Capture the cell that displays the provided text and extract its (X, Y) central coordinate. 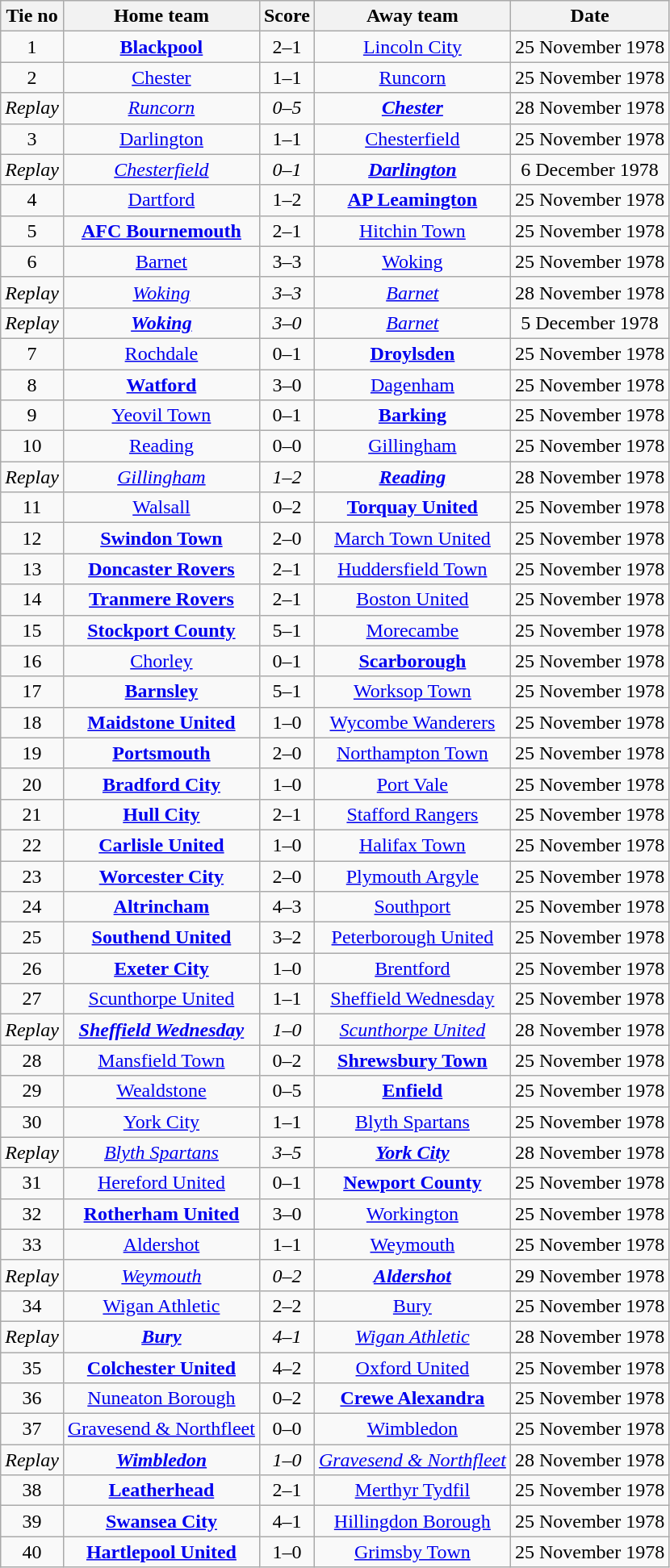
27 (32, 999)
4 (32, 200)
Yeovil Town (161, 416)
Altrincham (161, 907)
Hereford United (161, 1183)
14 (32, 600)
Hartlepool United (161, 1552)
5 (32, 231)
Grimsby Town (412, 1552)
Doncaster Rovers (161, 569)
Peterborough United (412, 938)
Port Vale (412, 784)
Swansea City (161, 1521)
Hull City (161, 814)
Stafford Rangers (412, 814)
Oxford United (412, 1368)
Worcester City (161, 876)
29 November 1978 (589, 1275)
Colchester United (161, 1368)
Lincoln City (412, 47)
28 (32, 1060)
18 (32, 722)
12 (32, 538)
30 (32, 1122)
16 (32, 661)
6 (32, 261)
Bradford City (161, 784)
29 (32, 1091)
Blackpool (161, 47)
AP Leamington (412, 200)
Merthyr Tydfil (412, 1491)
Maidstone United (161, 722)
38 (32, 1491)
Barking (412, 416)
25 (32, 938)
36 (32, 1399)
35 (32, 1368)
Brentford (412, 968)
Droylsden (412, 353)
March Town United (412, 538)
Mansfield Town (161, 1060)
Dartford (161, 200)
4–3 (287, 907)
24 (32, 907)
6 December 1978 (589, 169)
11 (32, 508)
40 (32, 1552)
Hillingdon Borough (412, 1521)
10 (32, 446)
Leatherhead (161, 1491)
33 (32, 1244)
8 (32, 385)
Southend United (161, 938)
Enfield (412, 1091)
3–5 (287, 1152)
Chorley (161, 661)
Scarborough (412, 661)
37 (32, 1429)
Tie no (32, 16)
Walsall (161, 508)
2 (32, 77)
34 (32, 1306)
Rotherham United (161, 1214)
15 (32, 630)
19 (32, 753)
Morecambe (412, 630)
Shrewsbury Town (412, 1060)
21 (32, 814)
Boston United (412, 600)
Halifax Town (412, 845)
20 (32, 784)
5 December 1978 (589, 323)
Score (287, 16)
32 (32, 1214)
Torquay United (412, 508)
Portsmouth (161, 753)
Swindon Town (161, 538)
Workington (412, 1214)
Stockport County (161, 630)
9 (32, 416)
1 (32, 47)
Hitchin Town (412, 231)
Newport County (412, 1183)
Date (589, 16)
Watford (161, 385)
Tranmere Rovers (161, 600)
Away team (412, 16)
22 (32, 845)
Worksop Town (412, 692)
Crewe Alexandra (412, 1399)
Home team (161, 16)
Northampton Town (412, 753)
Huddersfield Town (412, 569)
3 (32, 139)
7 (32, 353)
Dagenham (412, 385)
4–2 (287, 1368)
Exeter City (161, 968)
Rochdale (161, 353)
Carlisle United (161, 845)
3–2 (287, 938)
Nuneaton Borough (161, 1399)
2–2 (287, 1306)
26 (32, 968)
31 (32, 1183)
Barnsley (161, 692)
39 (32, 1521)
Wealdstone (161, 1091)
Wycombe Wanderers (412, 722)
23 (32, 876)
17 (32, 692)
Plymouth Argyle (412, 876)
Southport (412, 907)
AFC Bournemouth (161, 231)
13 (32, 569)
